Identify which cell holds the provided text, then report its (X, Y) central coordinate. 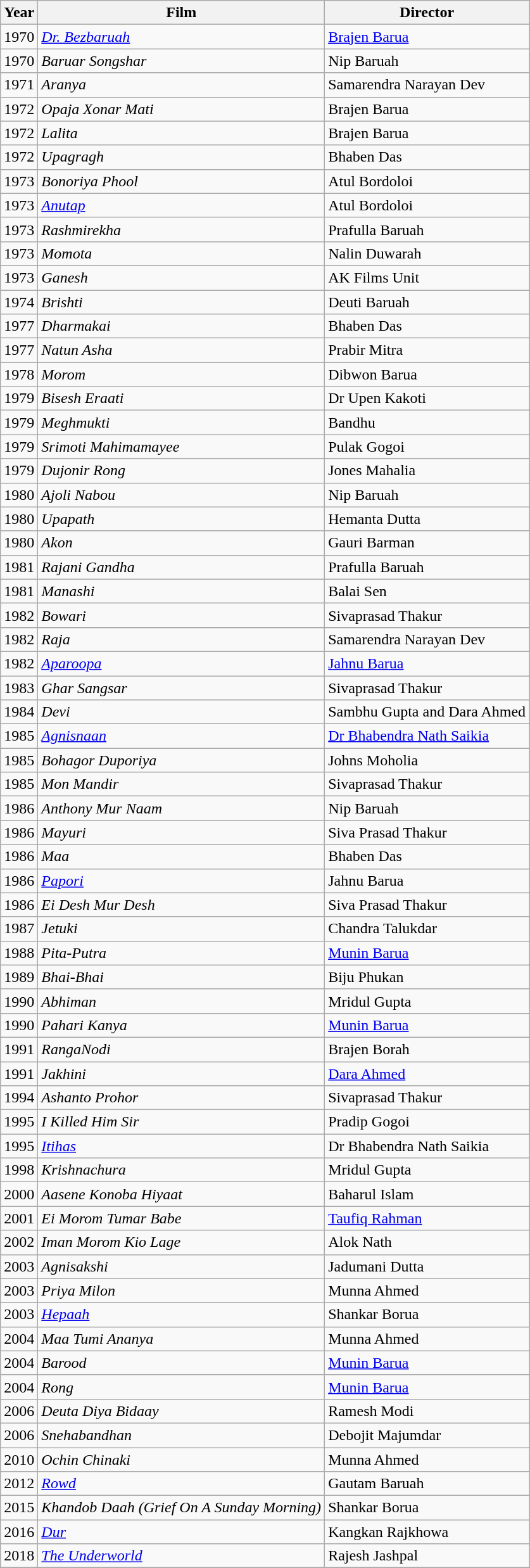
I Killed Him Sir (181, 1122)
Upapath (181, 519)
Ashanto Prohor (181, 1098)
Bandhu (427, 423)
Mon Mandir (181, 784)
2012 (19, 1484)
Rashmirekha (181, 229)
Raja (181, 639)
Bisesh Eraati (181, 398)
Jakhini (181, 1074)
AK Films Unit (427, 277)
Dibwon Barua (427, 374)
Taufiq Rahman (427, 1218)
1978 (19, 374)
Rajani Gandha (181, 567)
Opaja Xonar Mati (181, 109)
Ajoli Nabou (181, 495)
Meghmukti (181, 423)
Morom (181, 374)
Year (19, 13)
Deuti Baruah (427, 302)
2000 (19, 1194)
Rong (181, 1387)
Upagragh (181, 157)
Manashi (181, 591)
Bowari (181, 615)
Itihas (181, 1146)
RangaNodi (181, 1049)
1974 (19, 302)
Ramesh Modi (427, 1411)
Debojit Majumdar (427, 1435)
Ochin Chinaki (181, 1459)
Momota (181, 253)
Alok Nath (427, 1242)
Ganesh (181, 277)
Dujonir Rong (181, 471)
Anutap (181, 205)
Abhiman (181, 1001)
Natun Asha (181, 350)
Papori (181, 881)
Nalin Duwarah (427, 253)
Ei Desh Mur Desh (181, 905)
Maa (181, 857)
Brishti (181, 302)
Pita-Putra (181, 953)
Srimoti Mahimamayee (181, 447)
Prabir Mitra (427, 350)
Barood (181, 1363)
Kangkan Rajkhowa (427, 1532)
Balai Sen (427, 591)
Hepaah (181, 1315)
1987 (19, 929)
2010 (19, 1459)
Bhai-Bhai (181, 977)
Devi (181, 712)
Chandra Talukdar (427, 929)
Maa Tumi Ananya (181, 1339)
Brajen Borah (427, 1049)
Rajesh Jashpal (427, 1556)
Gauri Barman (427, 543)
Aparoopa (181, 663)
Baruar Songshar (181, 61)
Dr Upen Kakoti (427, 398)
Hemanta Dutta (427, 519)
Pradip Gogoi (427, 1122)
Anthony Mur Naam (181, 808)
Agnisnaan (181, 736)
1988 (19, 953)
Gautam Baruah (427, 1484)
Aasene Konoba Hiyaat (181, 1194)
Dara Ahmed (427, 1074)
Lalita (181, 133)
Iman Morom Kio Lage (181, 1242)
Bonoriya Phool (181, 181)
Deuta Diya Bidaay (181, 1411)
Bohagor Duporiya (181, 760)
Johns Moholia (427, 760)
Priya Milon (181, 1291)
Baharul Islam (427, 1194)
1983 (19, 687)
Film (181, 13)
Jadumani Dutta (427, 1266)
1971 (19, 85)
Khandob Daah (Grief On A Sunday Morning) (181, 1508)
2002 (19, 1242)
2018 (19, 1556)
2015 (19, 1508)
1984 (19, 712)
1998 (19, 1170)
Snehabandhan (181, 1435)
Sambhu Gupta and Dara Ahmed (427, 712)
Agnisakshi (181, 1266)
Aranya (181, 85)
Pahari Kanya (181, 1025)
2016 (19, 1532)
Pulak Gogoi (427, 447)
Krishnachura (181, 1170)
Rowd (181, 1484)
Akon (181, 543)
The Underworld (181, 1556)
1994 (19, 1098)
2001 (19, 1218)
Ghar Sangsar (181, 687)
Director (427, 13)
Biju Phukan (427, 977)
Ei Morom Tumar Babe (181, 1218)
Dur (181, 1532)
Mayuri (181, 832)
Dharmakai (181, 326)
Jones Mahalia (427, 471)
Jetuki (181, 929)
Dr. Bezbaruah (181, 37)
1989 (19, 977)
